Search for the cell housing the specified text and yield its (x, y) center coordinate. 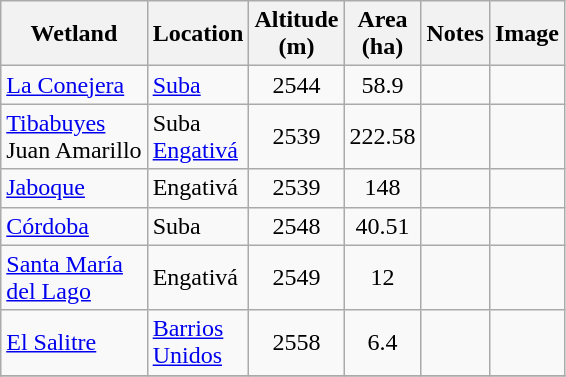
Altitude(m) (296, 34)
6.4 (382, 342)
Area(ha) (382, 34)
El Salitre (74, 342)
222.58 (382, 136)
SubaEngativá (198, 136)
TibabuyesJuan Amarillo (74, 136)
Santa Maríadel Lago (74, 278)
La Conejera (74, 85)
Image (526, 34)
2548 (296, 226)
2549 (296, 278)
40.51 (382, 226)
148 (382, 188)
Wetland (74, 34)
Jaboque (74, 188)
BarriosUnidos (198, 342)
Notes (455, 34)
12 (382, 278)
Córdoba (74, 226)
58.9 (382, 85)
Location (198, 34)
2544 (296, 85)
2558 (296, 342)
